Scan for the cell matching the given text and deliver its [x, y] coordinate at center. 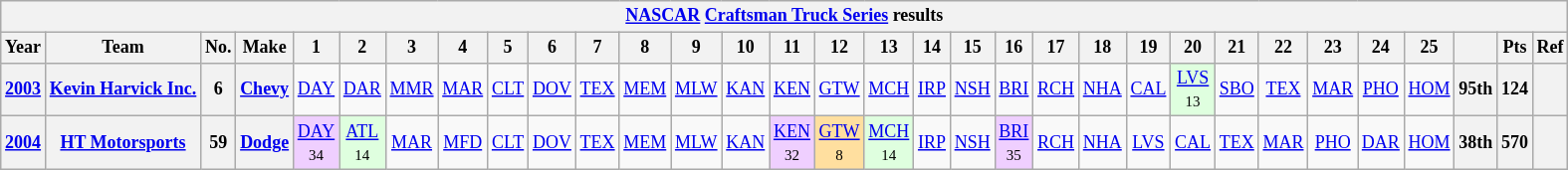
DAY [316, 89]
DAY34 [316, 143]
HT Motorsports [122, 143]
2004 [24, 143]
19 [1149, 48]
Chevy [265, 89]
12 [839, 48]
24 [1382, 48]
95th [1475, 89]
38th [1475, 143]
17 [1056, 48]
13 [889, 48]
Dodge [265, 143]
1 [316, 48]
22 [1283, 48]
SBO [1236, 89]
16 [1013, 48]
20 [1193, 48]
15 [972, 48]
3 [412, 48]
25 [1430, 48]
7 [597, 48]
MMR [412, 89]
LVS [1149, 143]
GTW [839, 89]
MCH [889, 89]
No. [219, 48]
18 [1102, 48]
KEN32 [792, 143]
Make [265, 48]
NASCAR Craftsman Truck Series results [784, 16]
5 [508, 48]
570 [1515, 143]
4 [463, 48]
11 [792, 48]
KEN [792, 89]
9 [697, 48]
2 [362, 48]
Pts [1515, 48]
Team [122, 48]
Kevin Harvick Inc. [122, 89]
23 [1333, 48]
14 [932, 48]
59 [219, 143]
10 [746, 48]
GTW8 [839, 143]
Ref [1550, 48]
2003 [24, 89]
ATL14 [362, 143]
LVS13 [1193, 89]
124 [1515, 89]
MCH14 [889, 143]
BRI [1013, 89]
BRI35 [1013, 143]
MFD [463, 143]
Year [24, 48]
8 [645, 48]
21 [1236, 48]
